From the cell containing the given text, extract its center point as (X, Y) coordinate. 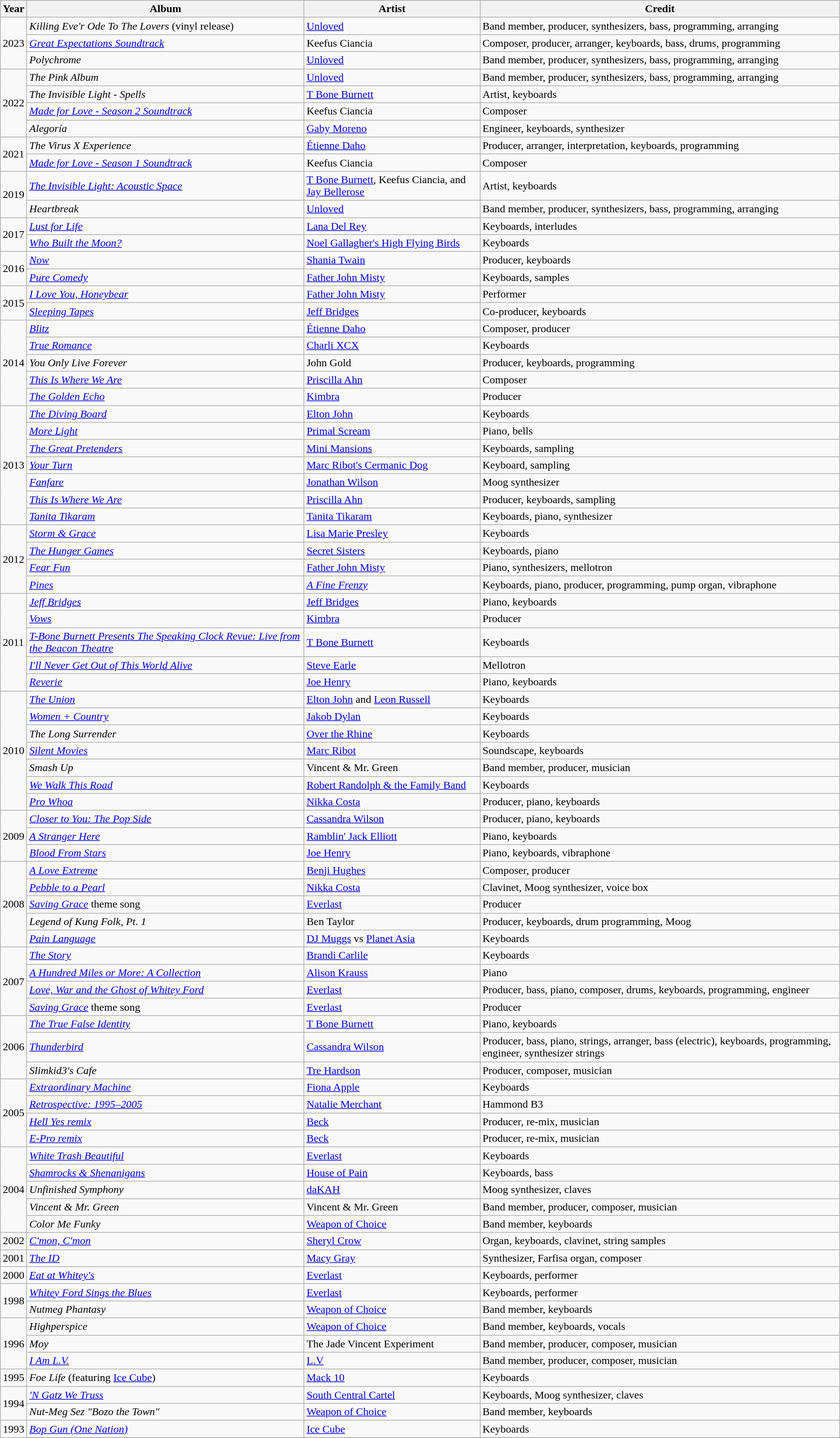
Ben Taylor (392, 921)
2013 (13, 465)
Elton John and Leon Russell (392, 699)
2000 (13, 1275)
Gaby Moreno (392, 128)
The Invisible Light: Acoustic Space (166, 186)
Foe Life (featuring Ice Cube) (166, 1378)
2008 (13, 904)
2011 (13, 642)
Hammond B3 (660, 1105)
Lana Del Rey (392, 226)
Mack 10 (392, 1378)
2001 (13, 1258)
'N Gatz We Truss (166, 1395)
Keyboards, Moog synthesizer, claves (660, 1395)
Color Me Funky (166, 1224)
Extraordinary Machine (166, 1087)
The Great Pretenders (166, 448)
I Am L.V. (166, 1361)
Mini Mansions (392, 448)
Piano, synthesizers, mellotron (660, 568)
Steve Earle (392, 665)
DJ Muggs vs Planet Asia (392, 938)
The Jade Vincent Experiment (392, 1343)
Bop Gun (One Nation) (166, 1429)
2021 (13, 154)
Shania Twain (392, 260)
Keyboards, piano, producer, programming, pump organ, vibraphone (660, 585)
Synthesizer, Farfisa organ, composer (660, 1258)
Keyboards, samples (660, 277)
John Gold (392, 363)
Love, War and the Ghost of Whitey Ford (166, 990)
We Walk This Road (166, 785)
T-Bone Burnett Presents The Speaking Clock Revue: Live from the Beacon Theatre (166, 642)
1993 (13, 1429)
Highperspice (166, 1326)
Charli XCX (392, 346)
T Bone Burnett, Keefus Ciancia, and Jay Bellerose (392, 186)
The Virus X Experience (166, 145)
2009 (13, 836)
Your Turn (166, 465)
The Long Surrender (166, 733)
2012 (13, 559)
Noel Gallagher's High Flying Birds (392, 243)
Pro Whoa (166, 802)
Keyboards, bass (660, 1173)
2016 (13, 269)
Marc Ribot's Cermanic Dog (392, 465)
Polychrome (166, 60)
Pain Language (166, 938)
Macy Gray (392, 1258)
Shamrocks & Shenanigans (166, 1173)
White Trash Beautiful (166, 1156)
A Fine Frenzy (392, 585)
Alison Krauss (392, 973)
Women + Country (166, 716)
2007 (13, 981)
Co-producer, keyboards (660, 311)
Pure Comedy (166, 277)
Moog synthesizer, claves (660, 1190)
Moy (166, 1343)
Sheryl Crow (392, 1241)
Alegoría (166, 128)
Secret Sisters (392, 551)
Clavinet, Moog synthesizer, voice box (660, 887)
Made for Love - Season 2 Soundtrack (166, 111)
Composer, producer, arranger, keyboards, bass, drums, programming (660, 43)
A Hundred Miles or More: A Collection (166, 973)
2006 (13, 1047)
True Romance (166, 346)
Thunderbird (166, 1047)
Producer, arranger, interpretation, keyboards, programming (660, 145)
2010 (13, 750)
Jonathan Wilson (392, 482)
Eat at Whitey's (166, 1275)
Lisa Marie Presley (392, 534)
2022 (13, 103)
Band member, producer, musician (660, 767)
House of Pain (392, 1173)
More Light (166, 431)
Great Expectations Soundtrack (166, 43)
Fanfare (166, 482)
Producer, bass, piano, strings, arranger, bass (electric), keyboards, programming, engineer, synthesizer strings (660, 1047)
Nutmeg Phantasy (166, 1309)
Piano, keyboards, vibraphone (660, 853)
Now (166, 260)
South Central Cartel (392, 1395)
Primal Scream (392, 431)
Fear Fun (166, 568)
1995 (13, 1378)
The Golden Echo (166, 397)
Sleeping Tapes (166, 311)
Closer to You: The Pop Side (166, 819)
The Pink Album (166, 77)
Moog synthesizer (660, 482)
The True False Identity (166, 1024)
Keyboards, sampling (660, 448)
Producer, composer, musician (660, 1070)
Jakob Dylan (392, 716)
Robert Randolph & the Family Band (392, 785)
Legend of Kung Folk, Pt. 1 (166, 921)
1996 (13, 1343)
Engineer, keyboards, synthesizer (660, 128)
daKAH (392, 1190)
Tre Hardson (392, 1070)
Silent Movies (166, 750)
L.V (392, 1361)
1994 (13, 1403)
Elton John (392, 414)
Pines (166, 585)
Year (13, 9)
1998 (13, 1301)
Ramblin' Jack Elliott (392, 836)
I'll Never Get Out of This World Alive (166, 665)
2023 (13, 43)
Slimkid3's Cafe (166, 1070)
Pebble to a Pearl (166, 887)
Soundscape, keyboards (660, 750)
Killing Eve'r Ode To The Lovers (vinyl release) (166, 26)
Album (166, 9)
The Diving Board (166, 414)
Natalie Merchant (392, 1105)
Smash Up (166, 767)
Band member, keyboards, vocals (660, 1326)
Piano, bells (660, 431)
Who Built the Moon? (166, 243)
Keyboards, piano, synthesizer (660, 517)
Performer (660, 294)
Blood From Stars (166, 853)
C'mon, C'mon (166, 1241)
2019 (13, 194)
Keyboards, piano (660, 551)
The Invisible Light - Spells (166, 94)
Keyboard, sampling (660, 465)
Retrospective: 1995–2005 (166, 1105)
The Story (166, 956)
Made for Love - Season 1 Soundtrack (166, 162)
Heartbreak (166, 209)
Producer, keyboards (660, 260)
Unfinished Symphony (166, 1190)
2017 (13, 234)
The Union (166, 699)
I Love You, Honeybear (166, 294)
A Stranger Here (166, 836)
Artist (392, 9)
Brandi Carlile (392, 956)
Storm & Grace (166, 534)
You Only Live Forever (166, 363)
Piano (660, 973)
The Hunger Games (166, 551)
Keyboards, interludes (660, 226)
Producer, keyboards, programming (660, 363)
Hell Yes remix (166, 1122)
The ID (166, 1258)
A Love Extreme (166, 870)
Nut-Meg Sez "Bozo the Town" (166, 1412)
Lust for Life (166, 226)
2014 (13, 363)
Ice Cube (392, 1429)
Reverie (166, 682)
Blitz (166, 329)
Whitey Ford Sings the Blues (166, 1292)
Mellotron (660, 665)
Benji Hughes (392, 870)
Producer, keyboards, drum programming, Moog (660, 921)
Vows (166, 619)
2005 (13, 1113)
2015 (13, 303)
Over the Rhine (392, 733)
Fiona Apple (392, 1087)
Organ, keyboards, clavinet, string samples (660, 1241)
Credit (660, 9)
Marc Ribot (392, 750)
2002 (13, 1241)
Producer, bass, piano, composer, drums, keyboards, programming, engineer (660, 990)
Producer, keyboards, sampling (660, 500)
E-Pro remix (166, 1139)
2004 (13, 1190)
